Scan for the cell matching the given text and deliver its [x, y] coordinate at center. 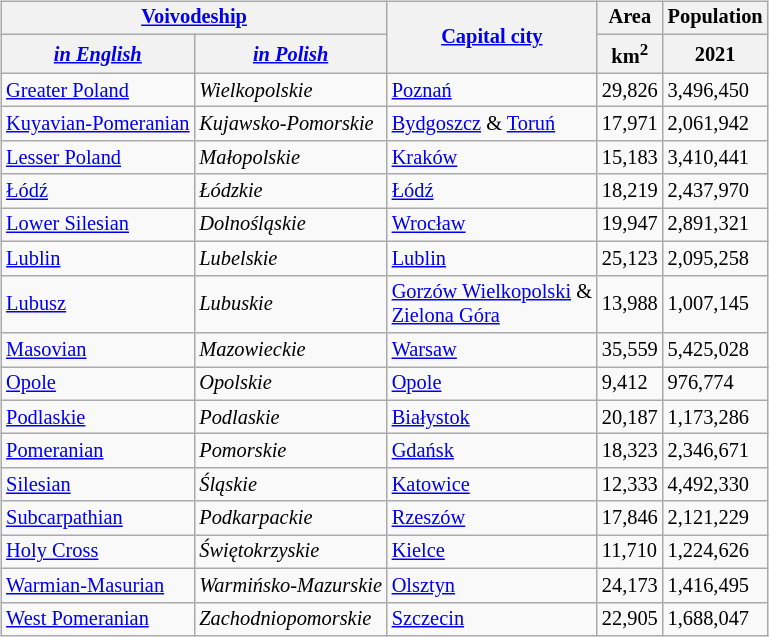
Wielkopolskie [290, 90]
Masovian [98, 350]
2,061,942 [716, 124]
13,988 [630, 304]
Lesser Poland [98, 158]
Bydgoszcz & Toruń [492, 124]
17,971 [630, 124]
Mazowieckie [290, 350]
Warsaw [492, 350]
1,416,495 [716, 585]
Warmian-Masurian [98, 585]
19,947 [630, 225]
29,826 [630, 90]
in Polish [290, 54]
18,219 [630, 191]
2,891,321 [716, 225]
West Pomeranian [98, 619]
Subcarpathian [98, 518]
Rzeszów [492, 518]
1,173,286 [716, 417]
2,121,229 [716, 518]
3,410,441 [716, 158]
Warmińsko-Mazurskie [290, 585]
Śląskie [290, 484]
Silesian [98, 484]
Pomorskie [290, 451]
Katowice [492, 484]
Podkarpackie [290, 518]
35,559 [630, 350]
Świętokrzyskie [290, 552]
Kuyavian-Pomeranian [98, 124]
2,095,258 [716, 259]
Łódzkie [290, 191]
Greater Poland [98, 90]
2021 [716, 54]
22,905 [630, 619]
Zachodniopomorskie [290, 619]
Holy Cross [98, 552]
2,437,970 [716, 191]
in English [98, 54]
15,183 [630, 158]
3,496,450 [716, 90]
Area [630, 18]
km2 [630, 54]
9,412 [630, 383]
Małopolskie [290, 158]
Population [716, 18]
Opolskie [290, 383]
Lubuskie [290, 304]
Gdańsk [492, 451]
Lubusz [98, 304]
24,173 [630, 585]
Capital city [492, 38]
Lower Silesian [98, 225]
11,710 [630, 552]
25,123 [630, 259]
Wrocław [492, 225]
Voivodeship [194, 18]
1,688,047 [716, 619]
Olsztyn [492, 585]
4,492,330 [716, 484]
Białystok [492, 417]
Lubelskie [290, 259]
12,333 [630, 484]
Pomeranian [98, 451]
20,187 [630, 417]
1,224,626 [716, 552]
Kujawsko-Pomorskie [290, 124]
Kielce [492, 552]
5,425,028 [716, 350]
Poznań [492, 90]
Szczecin [492, 619]
18,323 [630, 451]
Dolnośląskie [290, 225]
17,846 [630, 518]
Gorzów Wielkopolski &Zielona Góra [492, 304]
Kraków [492, 158]
1,007,145 [716, 304]
976,774 [716, 383]
2,346,671 [716, 451]
